Provide the (X, Y) coordinate of the cell's center where the given text is located.  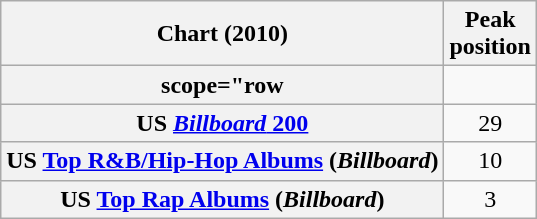
10 (490, 161)
US Top R&B/Hip-Hop Albums (Billboard) (222, 161)
scope="row (222, 85)
3 (490, 199)
US Billboard 200 (222, 123)
29 (490, 123)
Chart (2010) (222, 34)
US Top Rap Albums (Billboard) (222, 199)
Peakposition (490, 34)
